Return [x, y] of the center of cell containing provided text 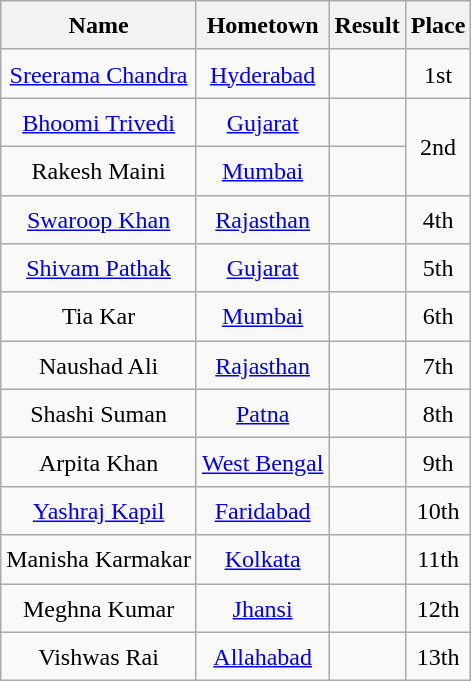
Yashraj Kapil [99, 510]
5th [438, 268]
1st [438, 74]
Hyderabad [262, 74]
9th [438, 462]
Rakesh Maini [99, 170]
4th [438, 220]
2nd [438, 146]
Place [438, 26]
Kolkata [262, 560]
8th [438, 414]
Vishwas Rai [99, 656]
Bhoomi Trivedi [99, 122]
Swaroop Khan [99, 220]
Result [367, 26]
11th [438, 560]
Faridabad [262, 510]
Allahabad [262, 656]
13th [438, 656]
West Bengal [262, 462]
Shivam Pathak [99, 268]
Naushad Ali [99, 366]
10th [438, 510]
12th [438, 608]
Arpita Khan [99, 462]
Meghna Kumar [99, 608]
Name [99, 26]
Sreerama Chandra [99, 74]
7th [438, 366]
Jhansi [262, 608]
Hometown [262, 26]
6th [438, 316]
Manisha Karmakar [99, 560]
Shashi Suman [99, 414]
Tia Kar [99, 316]
Patna [262, 414]
